From the cell containing the given text, extract its center point as [X, Y] coordinate. 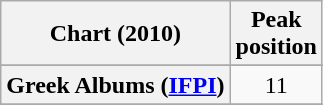
Peak position [276, 34]
11 [276, 85]
Greek Albums (IFPI) [116, 85]
Chart (2010) [116, 34]
